Output the [X, Y] coordinate of the center of the cell containing the given text.  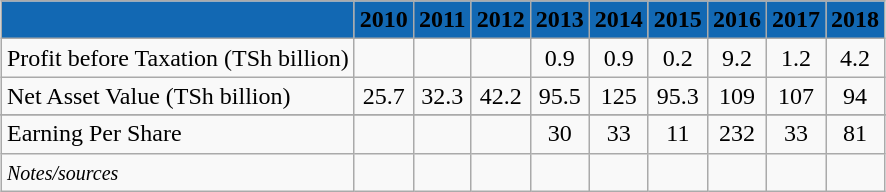
30 [560, 134]
32.3 [442, 96]
25.7 [384, 96]
2018 [856, 20]
1.2 [796, 58]
232 [736, 134]
109 [736, 96]
4.2 [856, 58]
9.2 [736, 58]
2012 [500, 20]
94 [856, 96]
125 [618, 96]
11 [678, 134]
95.5 [560, 96]
95.3 [678, 96]
Profit before Taxation (TSh billion) [178, 58]
2016 [736, 20]
Earning Per Share [178, 134]
2010 [384, 20]
2014 [618, 20]
Net Asset Value (TSh billion) [178, 96]
2011 [442, 20]
2017 [796, 20]
0.2 [678, 58]
81 [856, 134]
Notes/sources [178, 172]
42.2 [500, 96]
2013 [560, 20]
107 [796, 96]
2015 [678, 20]
